Return [X, Y] of the center of cell containing provided text 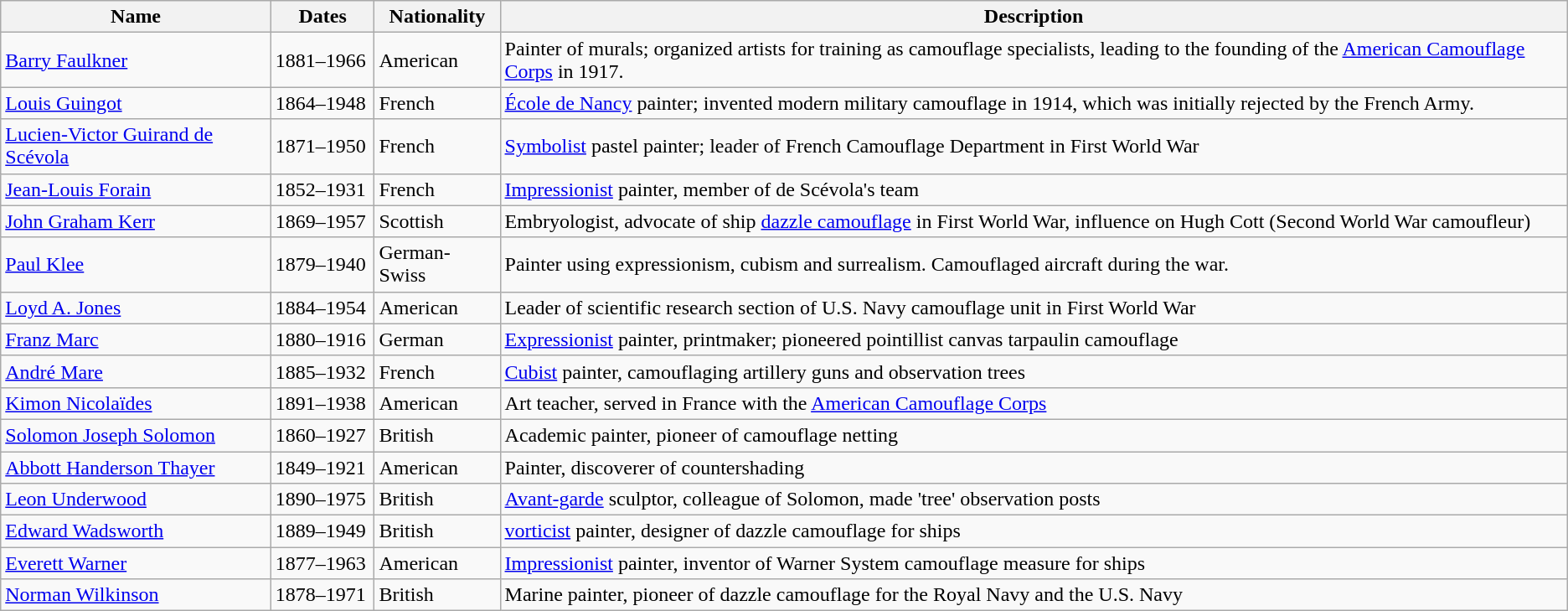
Description [1034, 17]
Embryologist, advocate of ship dazzle camouflage in First World War, influence on Hugh Cott (Second World War camoufleur) [1034, 221]
Avant-garde sculptor, colleague of Solomon, made 'tree' observation posts [1034, 500]
1891–1938 [322, 403]
Name [136, 17]
Paul Klee [136, 265]
1864–1948 [322, 103]
Edward Wadsworth [136, 531]
1871–1950 [322, 146]
Loyd A. Jones [136, 308]
vorticist painter, designer of dazzle camouflage for ships [1034, 531]
1885–1932 [322, 371]
John Graham Kerr [136, 221]
Painter, discoverer of countershading [1034, 467]
1879–1940 [322, 265]
Louis Guingot [136, 103]
Expressionist painter, printmaker; pioneered pointillist canvas tarpaulin camouflage [1034, 339]
1877–1963 [322, 563]
1869–1957 [322, 221]
1881–1966 [322, 60]
Kimon Nicolaïdes [136, 403]
Academic painter, pioneer of camouflage netting [1034, 435]
Nationality [437, 17]
German [437, 339]
Norman Wilkinson [136, 595]
1880–1916 [322, 339]
Leader of scientific research section of U.S. Navy camouflage unit in First World War [1034, 308]
Art teacher, served in France with the American Camouflage Corps [1034, 403]
Barry Faulkner [136, 60]
Jean-Louis Forain [136, 189]
Impressionist painter, inventor of Warner System camouflage measure for ships [1034, 563]
Painter of murals; organized artists for training as camouflage specialists, leading to the founding of the American Camouflage Corps in 1917. [1034, 60]
1860–1927 [322, 435]
Everett Warner [136, 563]
Painter using expressionism, cubism and surrealism. Camouflaged aircraft during the war. [1034, 265]
Symbolist pastel painter; leader of French Camouflage Department in First World War [1034, 146]
Scottish [437, 221]
Abbott Handerson Thayer [136, 467]
1884–1954 [322, 308]
École de Nancy painter; invented modern military camouflage in 1914, which was initially rejected by the French Army. [1034, 103]
1852–1931 [322, 189]
Solomon Joseph Solomon [136, 435]
Franz Marc [136, 339]
Cubist painter, camouflaging artillery guns and observation trees [1034, 371]
Marine painter, pioneer of dazzle camouflage for the Royal Navy and the U.S. Navy [1034, 595]
1889–1949 [322, 531]
Leon Underwood [136, 500]
1890–1975 [322, 500]
André Mare [136, 371]
Impressionist painter, member of de Scévola's team [1034, 189]
1849–1921 [322, 467]
Lucien-Victor Guirand de Scévola [136, 146]
German-Swiss [437, 265]
1878–1971 [322, 595]
Dates [322, 17]
